Identify which cell holds the provided text, then report its (X, Y) central coordinate. 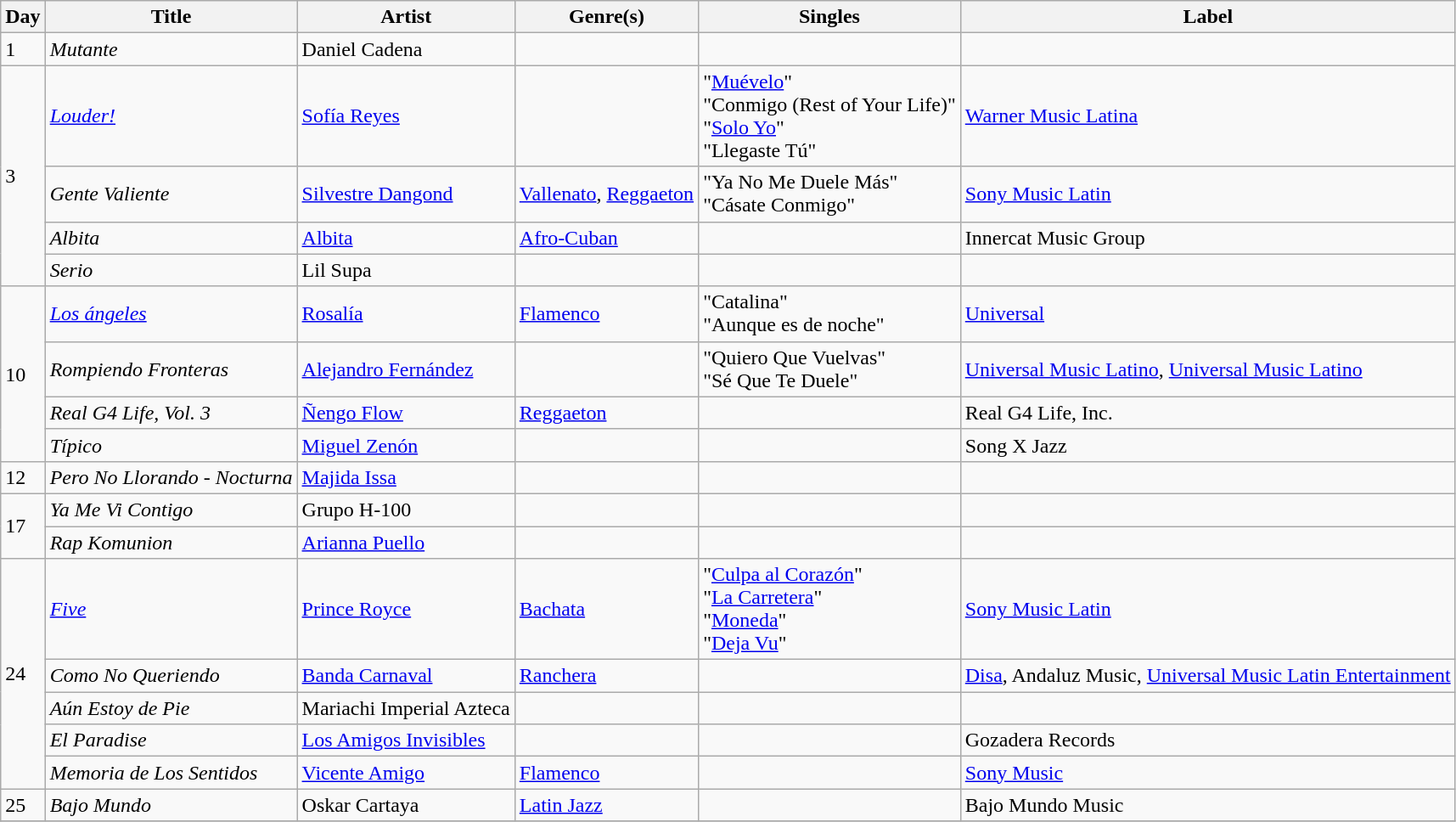
Label (1207, 17)
Grupo H-100 (406, 510)
Prince Royce (406, 610)
Serio (171, 270)
Bajo Mundo Music (1207, 805)
Afro-Cuban (606, 238)
Pero No Llorando - Nocturna (171, 477)
Five (171, 610)
Real G4 Life, Inc. (1207, 413)
Sony Music (1207, 773)
Vallenato, Reggaeton (606, 194)
Rompiendo Fronteras (171, 369)
Memoria de Los Sentidos (171, 773)
Warner Music Latina (1207, 115)
Song X Jazz (1207, 445)
Aún Estoy de Pie (171, 708)
Banda Carnaval (406, 676)
"Ya No Me Duele Más""Cásate Conmigo" (830, 194)
Oskar Cartaya (406, 805)
"Muévelo""Conmigo (Rest of Your Life)""Solo Yo""Llegaste Tú" (830, 115)
Disa, Andaluz Music, Universal Music Latin Entertainment (1207, 676)
Lil Supa (406, 270)
"Quiero Que Vuelvas""Sé Que Te Duele" (830, 369)
Rosalía (406, 314)
Rap Komunion (171, 543)
Los ángeles (171, 314)
Day (23, 17)
Mutante (171, 49)
Louder! (171, 115)
Innercat Music Group (1207, 238)
"Catalina""Aunque es de noche" (830, 314)
Sofía Reyes (406, 115)
Singles (830, 17)
Ya Me Vi Contigo (171, 510)
Title (171, 17)
24 (23, 674)
Mariachi Imperial Azteca (406, 708)
12 (23, 477)
Los Amigos Invisibles (406, 740)
1 (23, 49)
17 (23, 526)
Genre(s) (606, 17)
Universal Music Latino, Universal Music Latino (1207, 369)
Daniel Cadena (406, 49)
Vicente Amigo (406, 773)
Artist (406, 17)
Real G4 Life, Vol. 3 (171, 413)
Arianna Puello (406, 543)
Bachata (606, 610)
Silvestre Dangond (406, 194)
Gente Valiente (171, 194)
Ranchera (606, 676)
3 (23, 176)
Ñengo Flow (406, 413)
25 (23, 805)
Como No Queriendo (171, 676)
Miguel Zenón (406, 445)
10 (23, 374)
Alejandro Fernández (406, 369)
Típico (171, 445)
Latin Jazz (606, 805)
Majida Issa (406, 477)
"Culpa al Corazón""La Carretera""Moneda""Deja Vu" (830, 610)
El Paradise (171, 740)
Bajo Mundo (171, 805)
Gozadera Records (1207, 740)
Reggaeton (606, 413)
Universal (1207, 314)
